From the cell containing the given text, extract its center point as (x, y) coordinate. 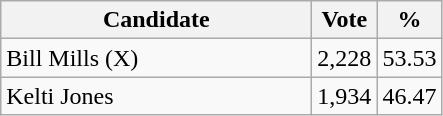
53.53 (410, 58)
Bill Mills (X) (156, 58)
2,228 (344, 58)
46.47 (410, 96)
Vote (344, 20)
1,934 (344, 96)
Candidate (156, 20)
Kelti Jones (156, 96)
% (410, 20)
